Scan for the cell matching the given text and deliver its [X, Y] coordinate at center. 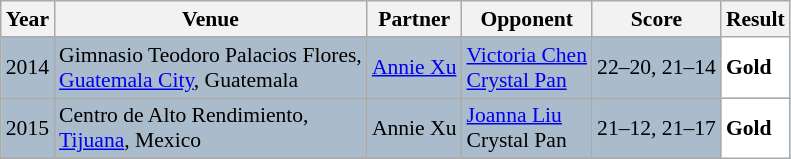
Score [656, 19]
Centro de Alto Rendimiento,Tijuana, Mexico [210, 128]
21–12, 21–17 [656, 128]
Victoria Chen Crystal Pan [528, 68]
2015 [28, 128]
22–20, 21–14 [656, 68]
Opponent [528, 19]
2014 [28, 68]
Result [756, 19]
Partner [414, 19]
Gimnasio Teodoro Palacios Flores,Guatemala City, Guatemala [210, 68]
Joanna Liu Crystal Pan [528, 128]
Year [28, 19]
Venue [210, 19]
